From the cell containing the given text, extract its center point as (X, Y) coordinate. 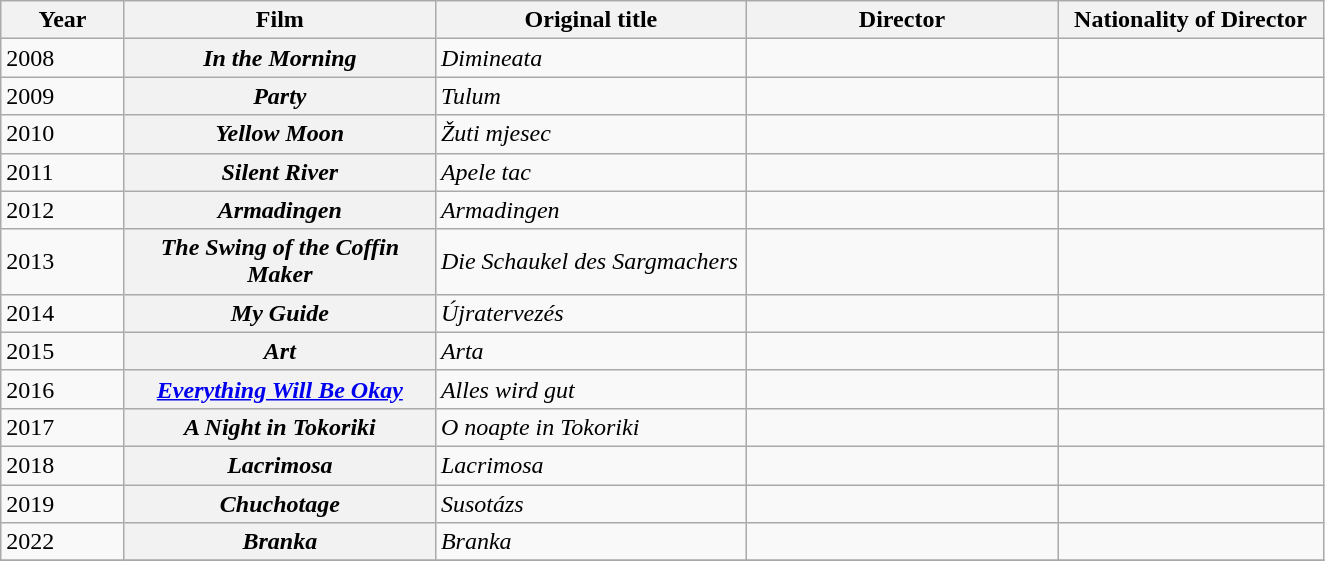
Dimineata (590, 58)
2015 (63, 351)
2017 (63, 427)
Year (63, 20)
Susotázs (590, 503)
Alles wird gut (590, 389)
Žuti mjesec (590, 134)
Arta (590, 351)
Yellow Moon (280, 134)
2008 (63, 58)
Party (280, 96)
My Guide (280, 313)
Apele tac (590, 172)
Tulum (590, 96)
Silent River (280, 172)
2022 (63, 542)
Original title (590, 20)
Nationality of Director (1191, 20)
Újratervezés (590, 313)
2011 (63, 172)
2019 (63, 503)
Chuchotage (280, 503)
Everything Will Be Okay (280, 389)
2018 (63, 465)
Art (280, 351)
2016 (63, 389)
In the Morning (280, 58)
Film (280, 20)
The Swing of the Coffin Maker (280, 262)
O noapte in Tokoriki (590, 427)
Director (902, 20)
Die Schaukel des Sargmachers (590, 262)
2014 (63, 313)
2009 (63, 96)
2010 (63, 134)
2012 (63, 210)
A Night in Tokoriki (280, 427)
2013 (63, 262)
